Search for the cell housing the specified text and yield its [X, Y] center coordinate. 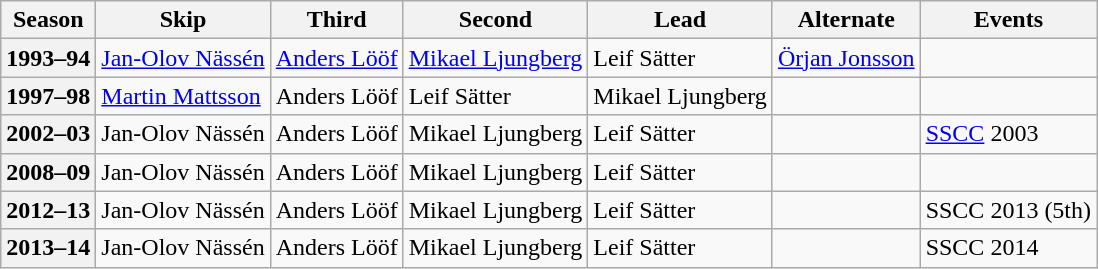
Second [496, 20]
2013–14 [48, 248]
Lead [680, 20]
SSCC 2013 (5th) [1008, 210]
2002–03 [48, 134]
SSCC 2003 [1008, 134]
Alternate [846, 20]
Season [48, 20]
SSCC 2014 [1008, 248]
2012–13 [48, 210]
Martin Mattsson [183, 96]
Events [1008, 20]
1993–94 [48, 58]
Örjan Jonsson [846, 58]
2008–09 [48, 172]
1997–98 [48, 96]
Third [336, 20]
Skip [183, 20]
